Search for the cell housing the specified text and yield its [x, y] center coordinate. 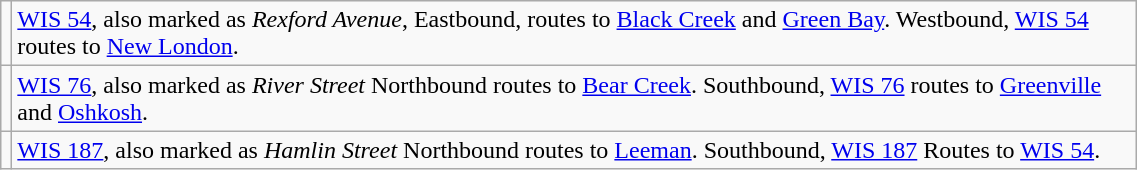
WIS 187, also marked as Hamlin Street Northbound routes to Leeman. Southbound, WIS 187 Routes to WIS 54. [574, 150]
WIS 76, also marked as River Street Northbound routes to Bear Creek. Southbound, WIS 76 routes to Greenville and Oshkosh. [574, 98]
WIS 54, also marked as Rexford Avenue, Eastbound, routes to Black Creek and Green Bay. Westbound, WIS 54 routes to New London. [574, 34]
